Output the [x, y] coordinate of the center of the cell containing the given text.  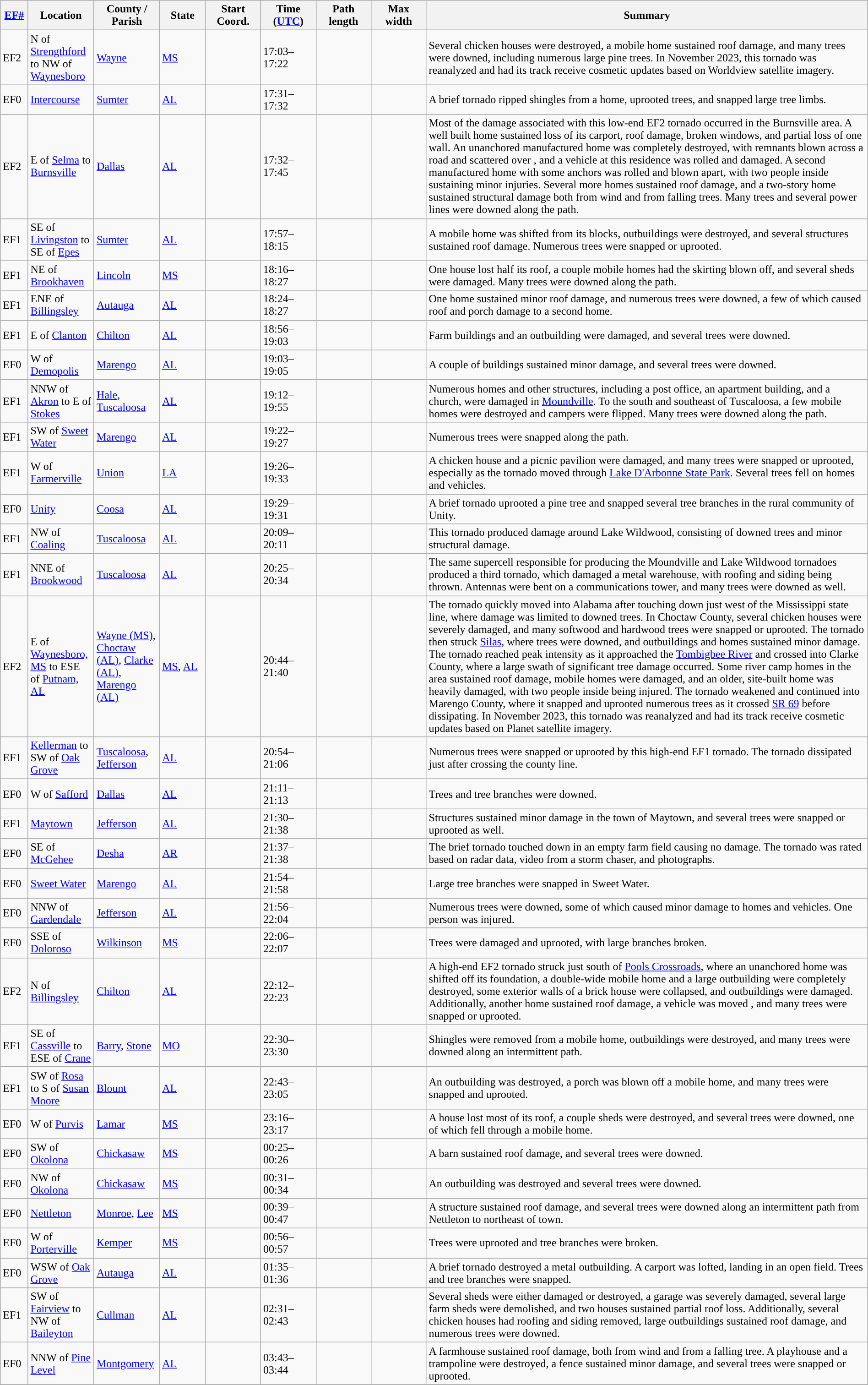
NNE of Brookwood [61, 575]
A couple of buildings sustained minor damage, and several trees were downed. [647, 365]
Numerous trees were snapped along the path. [647, 437]
21:11–21:13 [288, 794]
AR [183, 854]
SW of Okolona [61, 1153]
E of Waynesboro, MS to ESE of Putnam, AL [61, 666]
00:56–00:57 [288, 1243]
Kellerman to SW of Oak Grove [61, 758]
Location [61, 16]
Union [126, 473]
State [183, 16]
17:32–17:45 [288, 167]
20:25–20:34 [288, 575]
A brief tornado ripped shingles from a home, uprooted trees, and snapped large tree limbs. [647, 100]
E of Clanton [61, 335]
Wayne [126, 58]
02:31–02:43 [288, 1315]
NW of Coaling [61, 539]
County / Parish [126, 16]
MO [183, 1046]
Unity [61, 508]
SW of Fairview to NW of Baileyton [61, 1315]
NNW of Pine Level [61, 1363]
21:30–21:38 [288, 823]
19:03–19:05 [288, 365]
EF# [14, 16]
A structure sustained roof damage, and several trees were downed along an intermittent path from Nettleton to northeast of town. [647, 1214]
Path length [343, 16]
SSE of Doloroso [61, 943]
W of Safford [61, 794]
W of Porterville [61, 1243]
Summary [647, 16]
ENE of Billingsley [61, 305]
23:16–23:17 [288, 1124]
E of Selma to Burnsville [61, 167]
A brief tornado destroyed a metal outbuilding. A carport was lofted, landing in an open field. Trees and tree branches were snapped. [647, 1273]
20:54–21:06 [288, 758]
Maytown [61, 823]
A brief tornado uprooted a pine tree and snapped several tree branches in the rural community of Unity. [647, 508]
A barn sustained roof damage, and several trees were downed. [647, 1153]
00:25–00:26 [288, 1153]
Kemper [126, 1243]
Farm buildings and an outbuilding were damaged, and several trees were downed. [647, 335]
N of Strengthford to NW of Waynesboro [61, 58]
19:26–19:33 [288, 473]
Large tree branches were snapped in Sweet Water. [647, 883]
Sweet Water [61, 883]
Coosa [126, 508]
Monroe, Lee [126, 1214]
19:22–19:27 [288, 437]
00:39–00:47 [288, 1214]
21:54–21:58 [288, 883]
WSW of Oak Grove [61, 1273]
NW of Okolona [61, 1183]
03:43–03:44 [288, 1363]
SE of Livingston to SE of Epes [61, 240]
18:24–18:27 [288, 305]
Trees were uprooted and tree branches were broken. [647, 1243]
Time (UTC) [288, 16]
NE of Brookhaven [61, 276]
Barry, Stone [126, 1046]
19:12–19:55 [288, 401]
Montgomery [126, 1363]
NNW of Akron to E of Stokes [61, 401]
22:30–23:30 [288, 1046]
LA [183, 473]
Blount [126, 1088]
Intercourse [61, 100]
One home sustained minor roof damage, and numerous trees were downed, a few of which caused roof and porch damage to a second home. [647, 305]
Shingles were removed from a mobile home, outbuildings were destroyed, and many trees were downed along an intermittent path. [647, 1046]
This tornado produced damage around Lake Wildwood, consisting of downed trees and minor structural damage. [647, 539]
W of Farmerville [61, 473]
NNW of Gardendale [61, 913]
Hale, Tuscaloosa [126, 401]
21:37–21:38 [288, 854]
19:29–19:31 [288, 508]
01:35–01:36 [288, 1273]
Trees and tree branches were downed. [647, 794]
An outbuilding was destroyed, a porch was blown off a mobile home, and many trees were snapped and uprooted. [647, 1088]
22:06–22:07 [288, 943]
17:31–17:32 [288, 100]
Max width [399, 16]
SE of McGehee [61, 854]
W of Purvis [61, 1124]
Trees were damaged and uprooted, with large branches broken. [647, 943]
Structures sustained minor damage in the town of Maytown, and several trees were snapped or uprooted as well. [647, 823]
N of Billingsley [61, 991]
00:31–00:34 [288, 1183]
21:56–22:04 [288, 913]
Lamar [126, 1124]
Wilkinson [126, 943]
SW of Sweet Water [61, 437]
SW of Rosa to S of Susan Moore [61, 1088]
A house lost most of its roof, a couple sheds were destroyed, and several trees were downed, one of which fell through a mobile home. [647, 1124]
20:09–20:11 [288, 539]
MS, AL [183, 666]
Wayne (MS), Choctaw (AL), Clarke (AL), Marengo (AL) [126, 666]
20:44–21:40 [288, 666]
Tuscaloosa, Jefferson [126, 758]
17:57–18:15 [288, 240]
Nettleton [61, 1214]
Numerous trees were snapped or uprooted by this high-end EF1 tornado. The tornado dissipated just after crossing the county line. [647, 758]
Numerous trees were downed, some of which caused minor damage to homes and vehicles. One person was injured. [647, 913]
Desha [126, 854]
18:16–18:27 [288, 276]
18:56–19:03 [288, 335]
17:03–17:22 [288, 58]
Cullman [126, 1315]
An outbuilding was destroyed and several trees were downed. [647, 1183]
22:43–23:05 [288, 1088]
W of Demopolis [61, 365]
22:12–22:23 [288, 991]
SE of Cassville to ESE of Crane [61, 1046]
Lincoln [126, 276]
Start Coord. [233, 16]
